Return [x, y] of the center of cell containing provided text 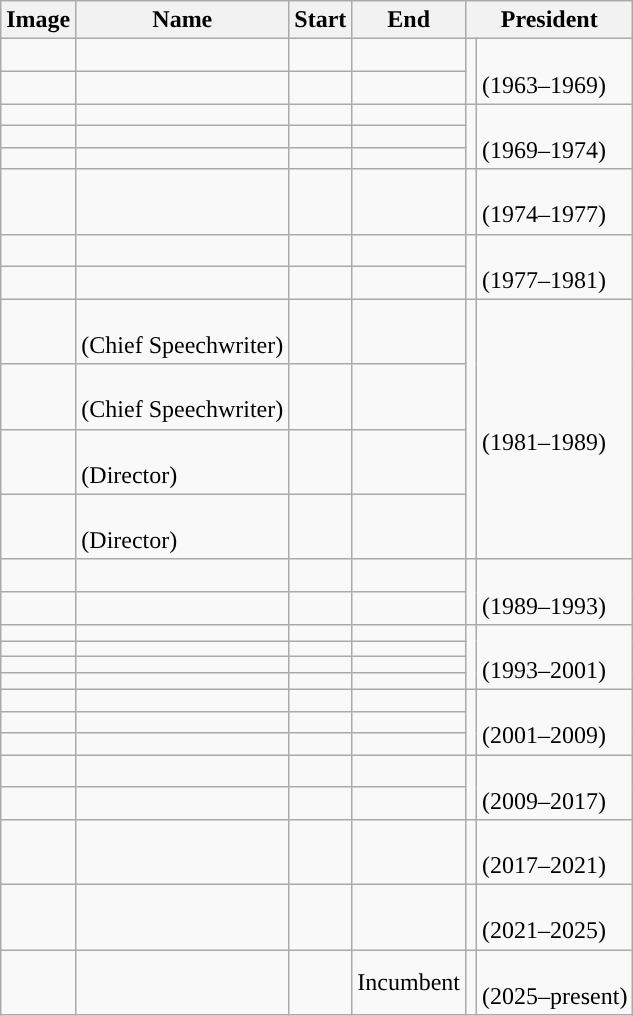
(2021–2025) [555, 918]
Name [182, 20]
(1993–2001) [555, 656]
President [550, 20]
End [409, 20]
Start [320, 20]
(1981–1989) [555, 429]
(2009–2017) [555, 786]
(2025–present) [555, 982]
(2017–2021) [555, 852]
(1969–1974) [555, 136]
(2001–2009) [555, 722]
Incumbent [409, 982]
(1989–1993) [555, 592]
(1974–1977) [555, 202]
(1963–1969) [555, 72]
(1977–1981) [555, 266]
Image [38, 20]
